Search for the cell housing the specified text and yield its [X, Y] center coordinate. 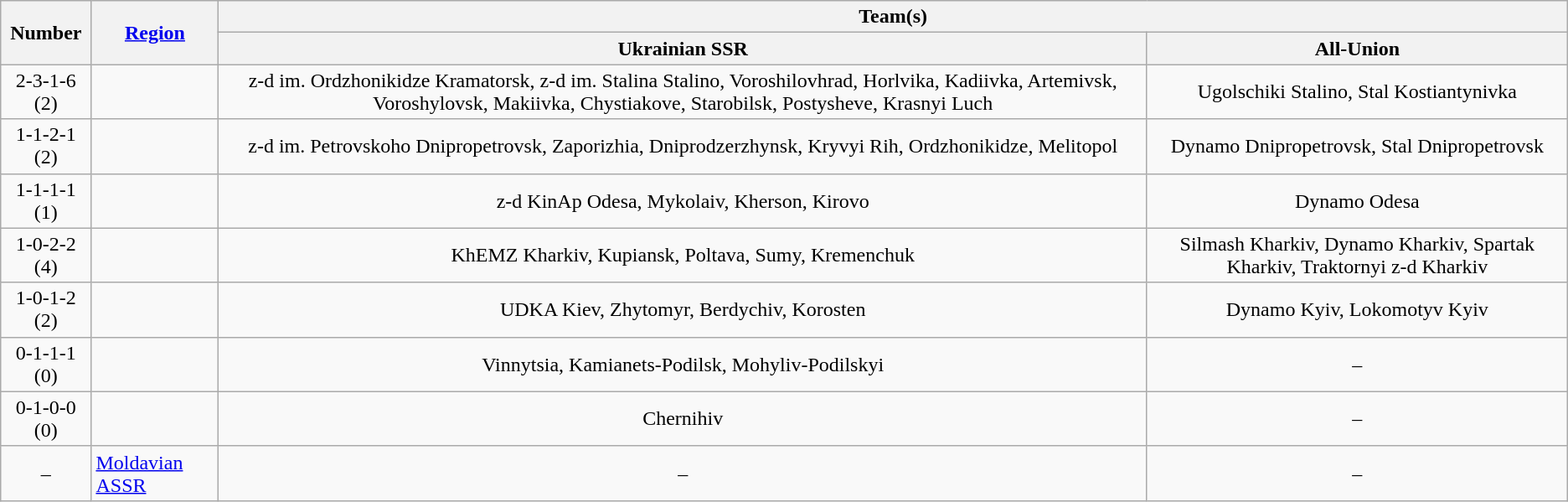
Dynamo Dnipropetrovsk, Stal Dnipropetrovsk [1357, 146]
z-d im. Petrovskoho Dnipropetrovsk, Zaporizhia, Dniprodzerzhynsk, Kryvyi Rih, Ordzhonikidze, Melitopol [683, 146]
1-1-2-1 (2) [46, 146]
Moldavian ASSR [155, 473]
Silmash Kharkiv, Dynamo Kharkiv, Spartak Kharkiv, Traktornyi z-d Kharkiv [1357, 255]
1-1-1-1 (1) [46, 201]
KhEMZ Kharkiv, Kupiansk, Poltava, Sumy, Kremenchuk [683, 255]
2-3-1-6 (2) [46, 92]
z-d KinAp Odesa, Mykolaiv, Kherson, Kirovo [683, 201]
Chernihiv [683, 419]
Region [155, 33]
Team(s) [893, 17]
0-1-1-1 (0) [46, 364]
Number [46, 33]
Dynamo Kyiv, Lokomotyv Kyiv [1357, 310]
1-0-2-2 (4) [46, 255]
Ukrainian SSR [683, 49]
UDKA Kiev, Zhytomyr, Berdychiv, Korosten [683, 310]
0-1-0-0 (0) [46, 419]
All-Union [1357, 49]
1-0-1-2 (2) [46, 310]
Ugolschiki Stalino, Stal Kostiantynivka [1357, 92]
Vinnytsia, Kamianets-Podilsk, Mohyliv-Podilskyi [683, 364]
Dynamo Odesa [1357, 201]
